Extract the (x, y) coordinate from the center of the cell holding the provided text.  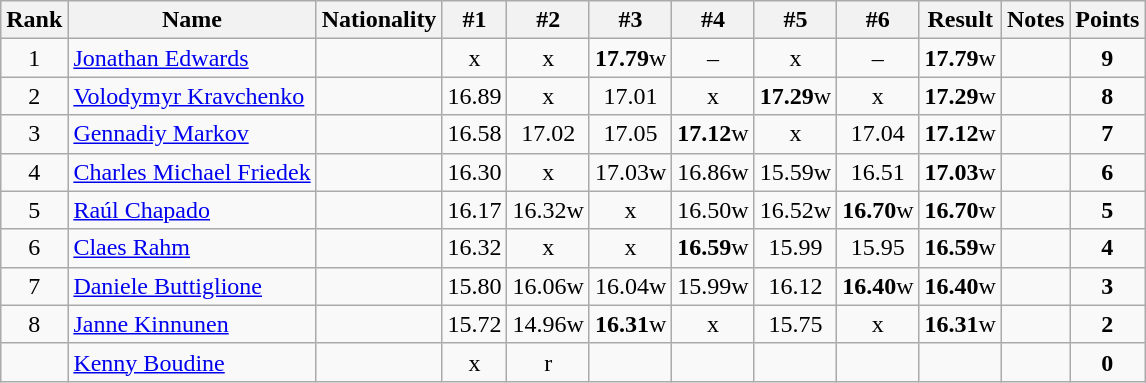
Nationality (379, 20)
Daniele Buttiglione (192, 286)
Volodymyr Kravchenko (192, 96)
16.12 (795, 286)
16.50w (713, 210)
16.32w (548, 210)
Janne Kinnunen (192, 324)
16.52w (795, 210)
9 (1108, 58)
16.89 (474, 96)
#3 (630, 20)
16.32 (474, 248)
17.02 (548, 134)
Claes Rahm (192, 248)
Notes (1035, 20)
#1 (474, 20)
0 (1108, 362)
r (548, 362)
15.72 (474, 324)
15.80 (474, 286)
16.58 (474, 134)
Charles Michael Friedek (192, 172)
16.06w (548, 286)
#5 (795, 20)
15.99w (713, 286)
#4 (713, 20)
15.99 (795, 248)
Gennadiy Markov (192, 134)
Result (960, 20)
Name (192, 20)
17.05 (630, 134)
Rank (34, 20)
16.30 (474, 172)
16.86w (713, 172)
15.75 (795, 324)
16.04w (630, 286)
Points (1108, 20)
16.51 (878, 172)
14.96w (548, 324)
#2 (548, 20)
15.95 (878, 248)
15.59w (795, 172)
Kenny Boudine (192, 362)
Jonathan Edwards (192, 58)
#6 (878, 20)
1 (34, 58)
Raúl Chapado (192, 210)
16.17 (474, 210)
17.01 (630, 96)
17.04 (878, 134)
